Pinpoint the cell where the given text exists, returning its (X, Y) midpoint coordinate. 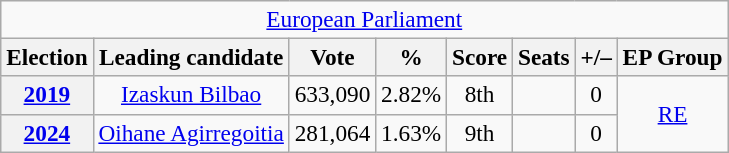
633,090 (332, 95)
9th (480, 133)
European Parliament (364, 19)
2.82% (412, 95)
8th (480, 95)
2024 (47, 133)
1.63% (412, 133)
Leading candidate (191, 57)
2019 (47, 95)
Election (47, 57)
EP Group (672, 57)
Seats (544, 57)
% (412, 57)
Vote (332, 57)
Score (480, 57)
RE (672, 114)
281,064 (332, 133)
Oihane Agirregoitia (191, 133)
Izaskun Bilbao (191, 95)
+/– (596, 57)
